Find where the given text appears and provide that cell's center as [x, y] coordinate. 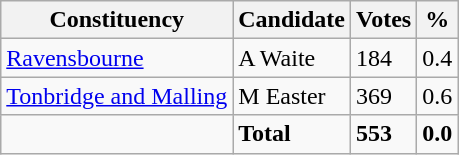
Votes [384, 20]
% [438, 20]
Tonbridge and Malling [117, 96]
553 [384, 134]
Total [292, 134]
Candidate [292, 20]
0.6 [438, 96]
0.4 [438, 58]
184 [384, 58]
369 [384, 96]
A Waite [292, 58]
M Easter [292, 96]
Constituency [117, 20]
Ravensbourne [117, 58]
0.0 [438, 134]
